From the cell containing the given text, extract its center point as [X, Y] coordinate. 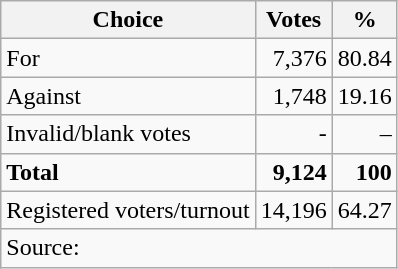
19.16 [364, 96]
Total [128, 172]
100 [364, 172]
- [294, 134]
Votes [294, 20]
64.27 [364, 210]
9,124 [294, 172]
80.84 [364, 58]
Source: [199, 248]
14,196 [294, 210]
% [364, 20]
Registered voters/turnout [128, 210]
Invalid/blank votes [128, 134]
Against [128, 96]
Choice [128, 20]
For [128, 58]
7,376 [294, 58]
– [364, 134]
1,748 [294, 96]
